From the cell containing the given text, extract its center point as (X, Y) coordinate. 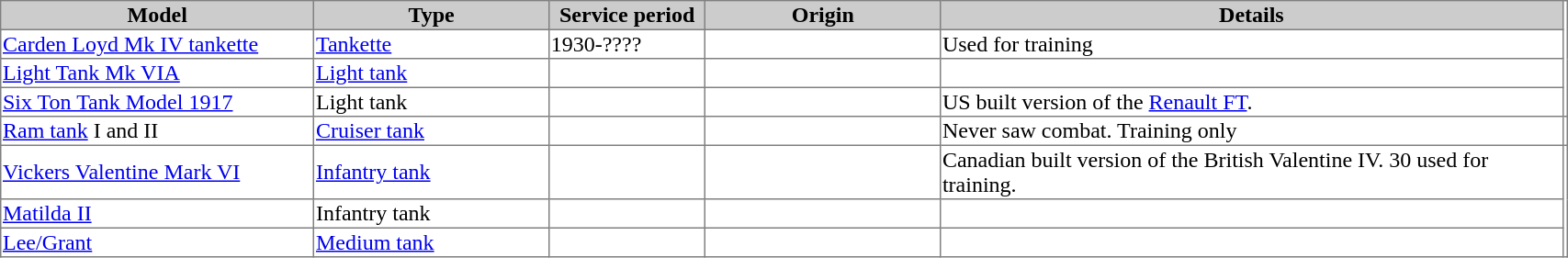
US built version of the Renault FT. (1251, 102)
Origin (823, 16)
Light Tank Mk VIA (158, 73)
Cruiser tank (432, 131)
1930-???? (626, 44)
Six Ton Tank Model 1917 (158, 102)
Carden Loyd Mk IV tankette (158, 44)
Medium tank (432, 242)
Matilda II (158, 214)
Type (432, 16)
Tankette (432, 44)
Details (1251, 16)
Canadian built version of the British Valentine IV. 30 used for training. (1251, 172)
Ram tank I and II (158, 131)
Vickers Valentine Mark VI (158, 172)
Lee/Grant (158, 242)
Service period (626, 16)
Model (158, 16)
Never saw combat. Training only (1251, 131)
Used for training (1251, 44)
